Return the [X, Y] coordinate for the center point of the cell that contains the specified text.  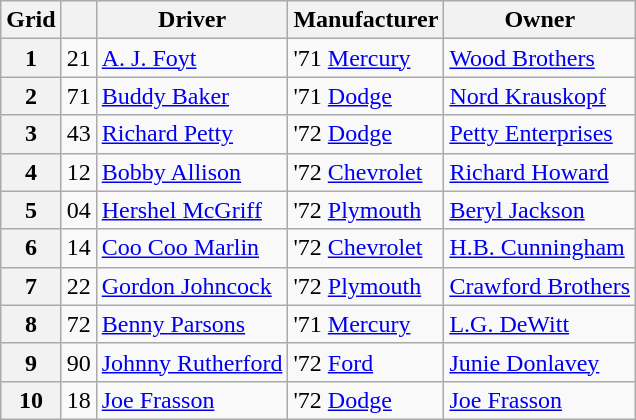
Bobby Allison [192, 172]
43 [78, 134]
14 [78, 248]
'71 Dodge [366, 96]
4 [31, 172]
Gordon Johncock [192, 286]
Wood Brothers [540, 58]
72 [78, 324]
Manufacturer [366, 20]
Richard Petty [192, 134]
7 [31, 286]
21 [78, 58]
2 [31, 96]
71 [78, 96]
8 [31, 324]
90 [78, 362]
3 [31, 134]
18 [78, 400]
Richard Howard [540, 172]
Owner [540, 20]
H.B. Cunningham [540, 248]
L.G. DeWitt [540, 324]
12 [78, 172]
Johnny Rutherford [192, 362]
Buddy Baker [192, 96]
Beryl Jackson [540, 210]
Grid [31, 20]
Nord Krauskopf [540, 96]
Coo Coo Marlin [192, 248]
Petty Enterprises [540, 134]
9 [31, 362]
Junie Donlavey [540, 362]
A. J. Foyt [192, 58]
'72 Ford [366, 362]
04 [78, 210]
22 [78, 286]
Hershel McGriff [192, 210]
10 [31, 400]
Driver [192, 20]
Crawford Brothers [540, 286]
1 [31, 58]
6 [31, 248]
5 [31, 210]
Benny Parsons [192, 324]
